Locate the cell with the specified text and output its [X, Y] center coordinate. 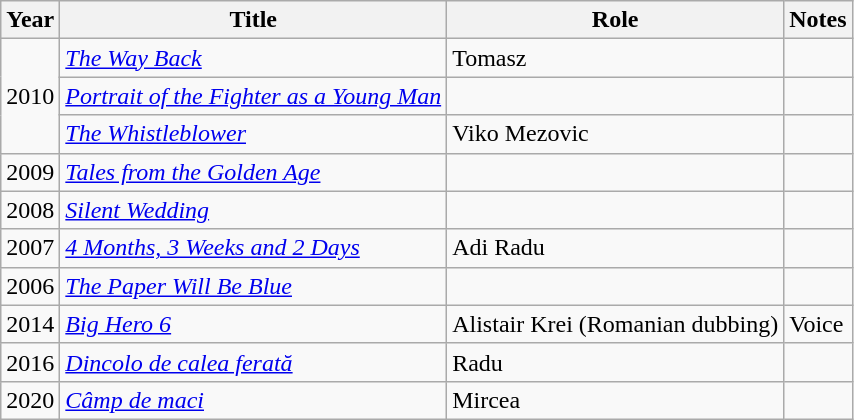
Adi Radu [616, 248]
Voice [818, 324]
2020 [30, 400]
2006 [30, 286]
2008 [30, 210]
Title [254, 20]
Radu [616, 362]
The Paper Will Be Blue [254, 286]
Dincolo de calea ferată [254, 362]
The Way Back [254, 58]
Viko Mezovic [616, 134]
Notes [818, 20]
Portrait of the Fighter as a Young Man [254, 96]
Role [616, 20]
2010 [30, 96]
4 Months, 3 Weeks and 2 Days [254, 248]
2014 [30, 324]
2009 [30, 172]
The Whistleblower [254, 134]
Câmp de maci [254, 400]
Alistair Krei (Romanian dubbing) [616, 324]
Tales from the Golden Age [254, 172]
Tomasz [616, 58]
Year [30, 20]
2007 [30, 248]
2016 [30, 362]
Mircea [616, 400]
Silent Wedding [254, 210]
Big Hero 6 [254, 324]
